Capture the cell that displays the provided text and extract its (x, y) central coordinate. 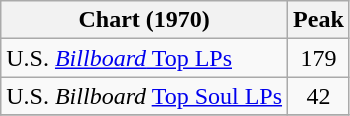
Chart (1970) (144, 20)
U.S. Billboard Top Soul LPs (144, 96)
U.S. Billboard Top LPs (144, 58)
Peak (319, 20)
42 (319, 96)
179 (319, 58)
